Find where the given text appears and provide that cell's center as [X, Y] coordinate. 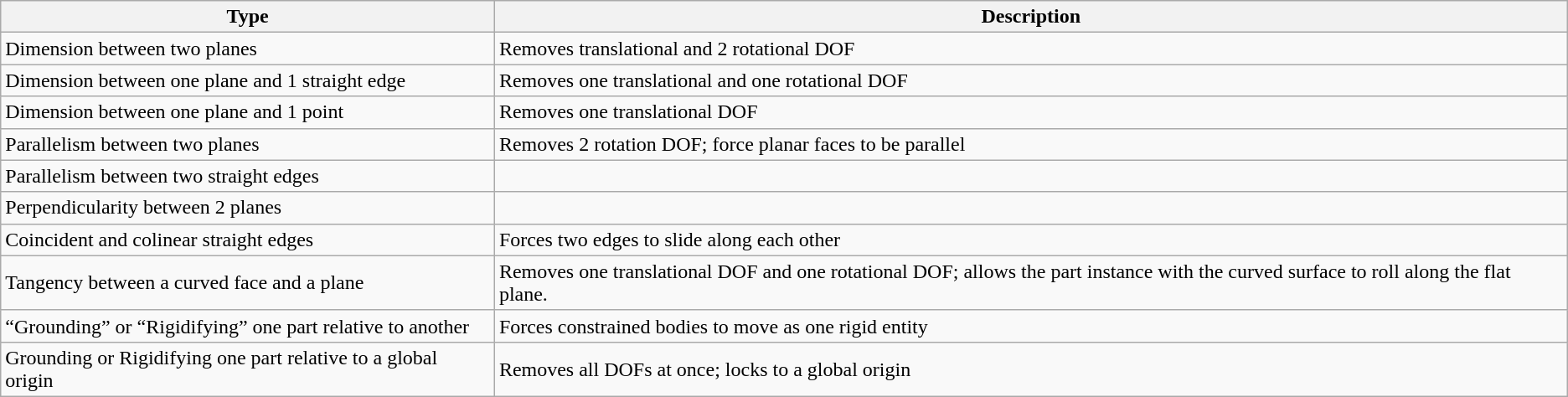
Forces constrained bodies to move as one rigid entity [1030, 326]
Forces two edges to slide along each other [1030, 240]
Removes one translational and one rotational DOF [1030, 80]
Tangency between a curved face and a plane [248, 283]
Dimension between one plane and 1 straight edge [248, 80]
Dimension between one plane and 1 point [248, 112]
Grounding or Rigidifying one part relative to a global origin [248, 369]
Coincident and colinear straight edges [248, 240]
Parallelism between two planes [248, 144]
Type [248, 17]
Perpendicularity between 2 planes [248, 208]
Dimension between two planes [248, 49]
Removes one translational DOF [1030, 112]
Removes all DOFs at once; locks to a global origin [1030, 369]
Removes 2 rotation DOF; force planar faces to be parallel [1030, 144]
Removes one translational DOF and one rotational DOF; allows the part instance with the curved surface to roll along the flat plane. [1030, 283]
“Grounding” or “Rigidifying” one part relative to another [248, 326]
Removes translational and 2 rotational DOF [1030, 49]
Description [1030, 17]
Parallelism between two straight edges [248, 176]
